Scan for the cell matching the given text and deliver its (X, Y) coordinate at center. 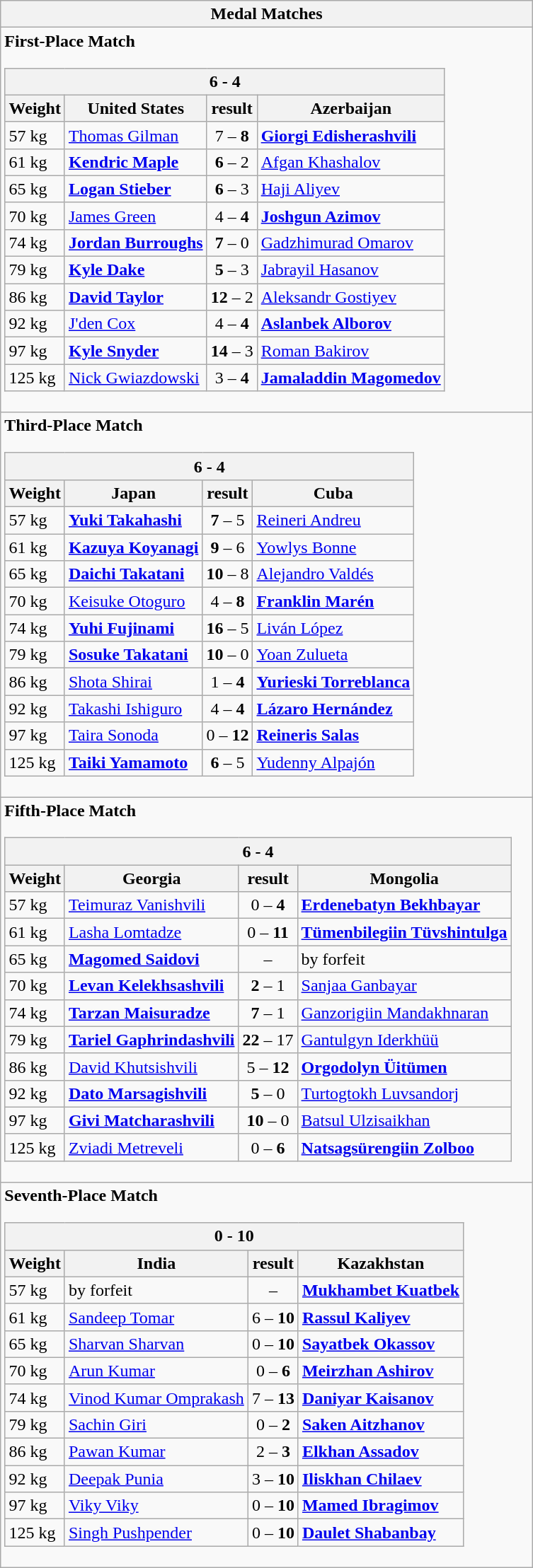
Yurieski Torreblanca (333, 682)
Taira Sonoda (133, 736)
Tariel Gaphrindashvili (151, 1040)
Elkhan Assadov (381, 1452)
0 – 12 (228, 736)
Afgan Khashalov (351, 162)
Gadzhimurad Omarov (351, 243)
Kazakhstan (381, 1263)
Sandeep Tomar (156, 1317)
1 – 4 (228, 682)
Kyle Snyder (136, 351)
Yudenny Alpajón (333, 762)
Givi Matcharashvili (151, 1120)
7 – 1 (268, 1013)
Taiki Yamamoto (133, 762)
Reineris Salas (333, 736)
Levan Kelekhsashvili (151, 986)
6 – 10 (273, 1317)
Cuba (333, 493)
Meirzhan Ashirov (381, 1371)
Logan Stieber (136, 189)
9 – 6 (228, 547)
Mamed Ibragimov (381, 1506)
Ganzorigiin Mandakhnaran (404, 1013)
Jamaladdin Magomedov (351, 378)
5 – 0 (268, 1093)
Vinod Kumar Omprakash (156, 1398)
Jordan Burroughs (136, 243)
Lasha Lomtadze (151, 932)
Magomed Saidovi (151, 959)
3 – 10 (273, 1479)
Viky Viky (156, 1506)
Yoan Zulueta (333, 655)
Joshgun Azimov (351, 216)
Dato Marsagishvili (151, 1093)
Daniyar Kaisanov (381, 1398)
Iliskhan Chilaev (381, 1479)
Jabrayil Hasanov (351, 270)
3 – 4 (232, 378)
6 – 5 (228, 762)
Tarzan Maisuradze (151, 1013)
Kazuya Koyanagi (133, 547)
7 – 5 (228, 521)
James Green (136, 216)
David Khutsishvili (151, 1067)
India (156, 1263)
Lázaro Hernández (333, 709)
7 – 0 (232, 243)
Shota Shirai (133, 682)
5 – 3 (232, 270)
Roman Bakirov (351, 351)
4 – 8 (228, 601)
David Taylor (136, 297)
Haji Aliyev (351, 189)
Sharvan Sharvan (156, 1344)
Sachin Giri (156, 1424)
0 – 2 (273, 1424)
Aslanbek Alborov (351, 324)
7 – 13 (273, 1398)
Liván López (333, 628)
Alejandro Valdés (333, 574)
Teimuraz Vanishvili (151, 905)
2 – 3 (273, 1452)
Franklin Marén (333, 601)
5 – 12 (268, 1067)
Takashi Ishiguro (133, 709)
Orgodolyn Üitümen (404, 1067)
Batsul Ulzisaikhan (404, 1120)
Sayatbek Okassov (381, 1344)
Kendric Maple (136, 162)
Turtogtokh Luvsandorj (404, 1093)
Giorgi Edisherashvili (351, 135)
Arun Kumar (156, 1371)
2 – 1 (268, 986)
Georgia (151, 878)
10 – 8 (228, 574)
Yuhi Fujinami (133, 628)
Medal Matches (267, 14)
12 – 2 (232, 297)
Aleksandr Gostiyev (351, 297)
United States (136, 108)
Keisuke Otoguro (133, 601)
22 – 17 (268, 1040)
Yuki Takahashi (133, 521)
Singh Pushpender (156, 1533)
Yowlys Bonne (333, 547)
16 – 5 (228, 628)
Gantulgyn Iderkhüü (404, 1040)
Daichi Takatani (133, 574)
Sanjaa Ganbayar (404, 986)
Daulet Shabanbay (381, 1533)
Azerbaijan (351, 108)
Erdenebatyn Bekhbayar (404, 905)
Mongolia (404, 878)
6 – 2 (232, 162)
Kyle Dake (136, 270)
0 – 11 (268, 932)
Reineri Andreu (333, 521)
Tümenbilegiin Tüvshintulga (404, 932)
Natsagsürengiin Zolboo (404, 1147)
Saken Aitzhanov (381, 1424)
Thomas Gilman (136, 135)
14 – 3 (232, 351)
Rassul Kaliyev (381, 1317)
0 - 10 (234, 1236)
Sosuke Takatani (133, 655)
Zviadi Metreveli (151, 1147)
Deepak Punia (156, 1479)
J'den Cox (136, 324)
0 – 4 (268, 905)
Pawan Kumar (156, 1452)
Nick Gwiazdowski (136, 378)
Mukhambet Kuatbek (381, 1290)
7 – 8 (232, 135)
6 – 3 (232, 189)
Japan (133, 493)
